Output the (x, y) coordinate of the center of the cell containing the given text.  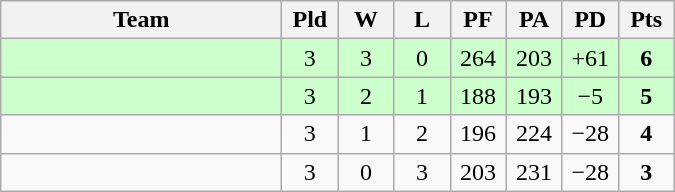
6 (646, 58)
L (422, 20)
PF (478, 20)
+61 (590, 58)
Team (142, 20)
231 (534, 172)
264 (478, 58)
188 (478, 96)
4 (646, 134)
Pld (310, 20)
−5 (590, 96)
5 (646, 96)
193 (534, 96)
224 (534, 134)
Pts (646, 20)
PD (590, 20)
196 (478, 134)
PA (534, 20)
W (366, 20)
